Scan for the cell matching the given text and deliver its [X, Y] coordinate at center. 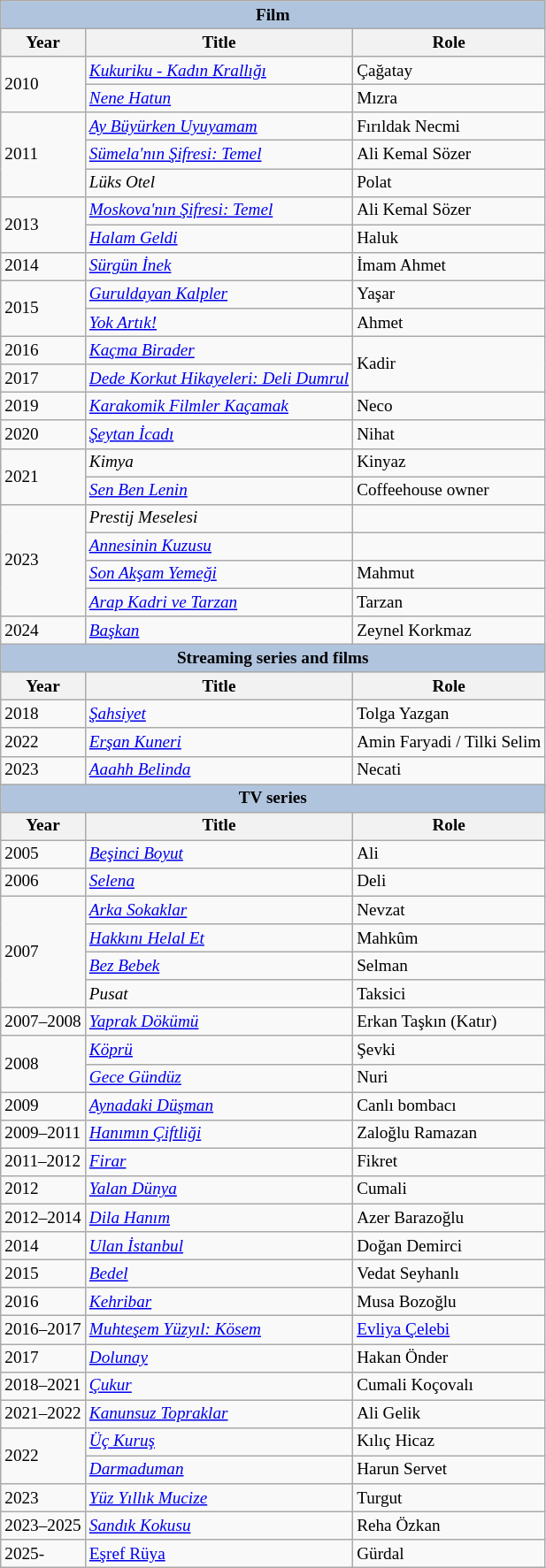
Musa Bozoğlu [450, 1302]
Yaprak Dökümü [219, 1022]
Turgut [450, 1498]
Coffeehouse owner [450, 490]
TV series [273, 798]
2012 [43, 1189]
Dila Hanım [219, 1218]
Aynadaki Düşman [219, 1106]
2009 [43, 1106]
Erşan Kuneri [219, 742]
Mızra [450, 98]
Hakan Önder [450, 1358]
Şeytan İcadı [219, 434]
Firar [219, 1162]
2011–2012 [43, 1162]
2021 [43, 476]
2009–2011 [43, 1134]
Selena [219, 882]
Nene Hatun [219, 98]
Canlı bombacı [450, 1106]
Mahkûm [450, 938]
Gece Gündüz [219, 1078]
Hakkını Helal Et [219, 938]
Cumali [450, 1189]
Yüz Yıllık Mucize [219, 1498]
Prestij Meselesi [219, 518]
Streaming series and films [273, 658]
Erkan Taşkın (Katır) [450, 1022]
Guruldayan Kalpler [219, 294]
Doğan Demirci [450, 1246]
Dede Korkut Hikayeleri: Deli Dumrul [219, 379]
Başkan [219, 631]
2016–2017 [43, 1330]
Ahmet [450, 323]
2008 [43, 1063]
Zeynel Korkmaz [450, 631]
Ay Büyürken Uyuyamam [219, 126]
Haluk [450, 239]
Ali Gelik [450, 1414]
Vedat Seyhanlı [450, 1274]
Kaçma Birader [219, 350]
Nuri [450, 1078]
Kimya [219, 463]
Pusat [219, 994]
Yalan Dünya [219, 1189]
2018–2021 [43, 1386]
2010 [43, 85]
İmam Ahmet [450, 266]
2021–2022 [43, 1414]
Azer Barazoğlu [450, 1218]
Yaşar [450, 294]
Tarzan [450, 602]
Annesinin Kuzusu [219, 547]
2011 [43, 154]
Ali [450, 854]
Ulan İstanbul [219, 1246]
Kukuriku - Kadın Krallığı [219, 71]
2006 [43, 882]
Eşref Rüya [219, 1554]
Zaloğlu Ramazan [450, 1134]
Bez Bebek [219, 966]
Çukur [219, 1386]
Dolunay [219, 1358]
Beşinci Boyut [219, 854]
Evliya Çelebi [450, 1330]
2023–2025 [43, 1526]
Film [273, 15]
Selman [450, 966]
2024 [43, 631]
Sen Ben Lenin [219, 490]
Reha Özkan [450, 1526]
2013 [43, 225]
Nihat [450, 434]
Tolga Yazgan [450, 715]
Harun Servet [450, 1470]
2007 [43, 952]
Cumali Koçovalı [450, 1386]
Fırıldak Necmi [450, 126]
Muhteşem Yüzyıl: Kösem [219, 1330]
Kadir [450, 364]
Sandık Kokusu [219, 1526]
Halam Geldi [219, 239]
Kehribar [219, 1302]
Şevki [450, 1050]
Amin Faryadi / Tilki Selim [450, 742]
2019 [43, 407]
2007–2008 [43, 1022]
2005 [43, 854]
Fikret [450, 1162]
Neco [450, 407]
Yok Artık! [219, 323]
2012–2014 [43, 1218]
Kanunsuz Topraklar [219, 1414]
Taksici [450, 994]
Çağatay [450, 71]
Moskova'nın Şifresi: Temel [219, 210]
Karakomik Filmler Kaçamak [219, 407]
Kılıç Hicaz [450, 1442]
Üç Kuruş [219, 1442]
Bedel [219, 1274]
Arap Kadri ve Tarzan [219, 602]
Darmaduman [219, 1470]
Nevzat [450, 910]
Mahmut [450, 574]
Aaahh Belinda [219, 770]
Lüks Otel [219, 182]
Son Akşam Yemeği [219, 574]
Köprü [219, 1050]
Arka Sokaklar [219, 910]
Gürdal [450, 1554]
Sürgün İnek [219, 266]
Deli [450, 882]
2025- [43, 1554]
Sümela'nın Şifresi: Temel [219, 155]
2020 [43, 434]
2018 [43, 715]
Necati [450, 770]
Şahsiyet [219, 715]
Polat [450, 182]
Kinyaz [450, 463]
Hanımın Çiftliği [219, 1134]
